Extract the [x, y] coordinate from the center of the cell holding the provided text.  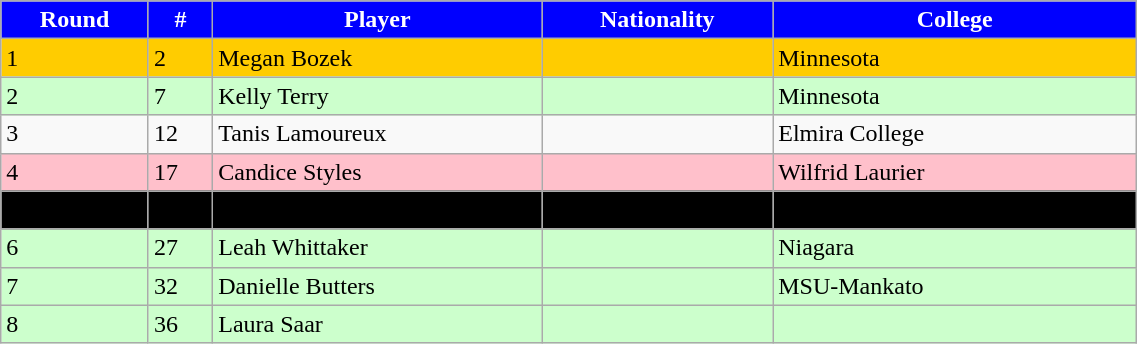
5 [75, 210]
Laura Saar [378, 324]
# [180, 20]
Tanis Lamoureux [378, 134]
MSU-Mankato [955, 286]
Laurel Hill [378, 210]
Round [75, 20]
Player [378, 20]
27 [180, 248]
St. Norbert College [955, 210]
12 [180, 134]
Leah Whittaker [378, 248]
36 [180, 324]
Niagara [955, 248]
22 [180, 210]
Nationality [658, 20]
6 [75, 248]
College [955, 20]
17 [180, 172]
Wilfrid Laurier [955, 172]
Megan Bozek [378, 58]
32 [180, 286]
8 [75, 324]
Elmira College [955, 134]
Danielle Butters [378, 286]
4 [75, 172]
Kelly Terry [378, 96]
3 [75, 134]
Candice Styles [378, 172]
1 [75, 58]
